Search for the cell housing the specified text and yield its (x, y) center coordinate. 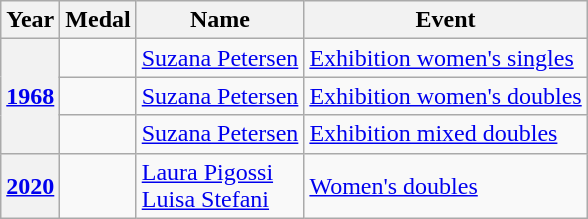
Exhibition women's singles (446, 58)
1968 (30, 96)
Medal (98, 20)
Women's doubles (446, 186)
Laura PigossiLuisa Stefani (220, 186)
Year (30, 20)
Event (446, 20)
2020 (30, 186)
Exhibition mixed doubles (446, 134)
Exhibition women's doubles (446, 96)
Name (220, 20)
